Return the [X, Y] coordinate for the center point of the cell that contains the specified text.  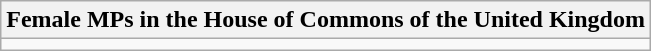
Female MPs in the House of Commons of the United Kingdom [326, 20]
